Extract the [x, y] coordinate from the center of the cell holding the provided text.  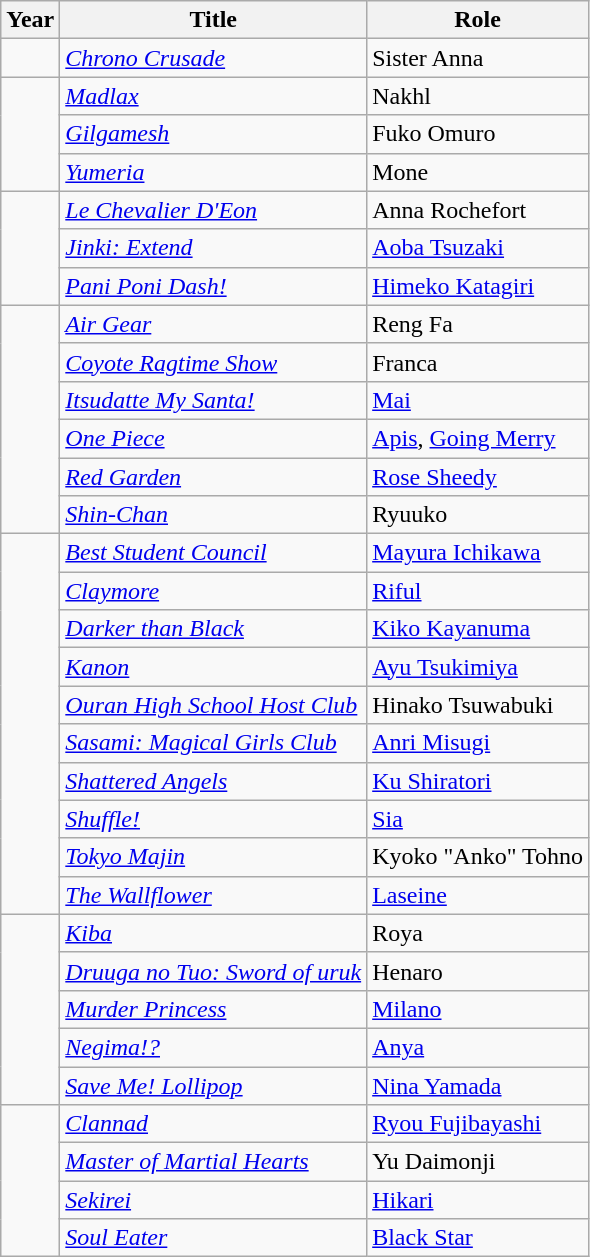
Roya [478, 933]
Sekirei [214, 1200]
Title [214, 20]
Darker than Black [214, 629]
Best Student Council [214, 553]
Sasami: Magical Girls Club [214, 743]
Red Garden [214, 477]
Laseine [478, 895]
Soul Eater [214, 1238]
Clannad [214, 1124]
Coyote Ragtime Show [214, 362]
Druuga no Tuo: Sword of uruk [214, 971]
Apis, Going Merry [478, 438]
Ryuuko [478, 515]
Rose Sheedy [478, 477]
Year [30, 20]
Kiba [214, 933]
Hinako Tsuwabuki [478, 705]
Le Chevalier D'Eon [214, 210]
Nakhl [478, 96]
Yu Daimonji [478, 1162]
Save Me! Lollipop [214, 1085]
Master of Martial Hearts [214, 1162]
One Piece [214, 438]
Shuffle! [214, 819]
Claymore [214, 591]
Negima!? [214, 1047]
Kiko Kayanuma [478, 629]
Mayura Ichikawa [478, 553]
Ouran High School Host Club [214, 705]
Gilgamesh [214, 134]
Kanon [214, 667]
Anna Rochefort [478, 210]
Sister Anna [478, 58]
Pani Poni Dash! [214, 286]
Ryou Fujibayashi [478, 1124]
Anri Misugi [478, 743]
Nina Yamada [478, 1085]
Itsudatte My Santa! [214, 400]
The Wallflower [214, 895]
Shin-Chan [214, 515]
Jinki: Extend [214, 248]
Kyoko "Anko" Tohno [478, 857]
Ayu Tsukimiya [478, 667]
Madlax [214, 96]
Air Gear [214, 324]
Black Star [478, 1238]
Aoba Tsuzaki [478, 248]
Hikari [478, 1200]
Role [478, 20]
Sia [478, 819]
Ku Shiratori [478, 781]
Franca [478, 362]
Shattered Angels [214, 781]
Milano [478, 1009]
Murder Princess [214, 1009]
Henaro [478, 971]
Chrono Crusade [214, 58]
Anya [478, 1047]
Himeko Katagiri [478, 286]
Reng Fa [478, 324]
Tokyo Majin [214, 857]
Mai [478, 400]
Fuko Omuro [478, 134]
Yumeria [214, 172]
Mone [478, 172]
Riful [478, 591]
